For the text-containing cell, return its midpoint in (x, y) coordinate format. 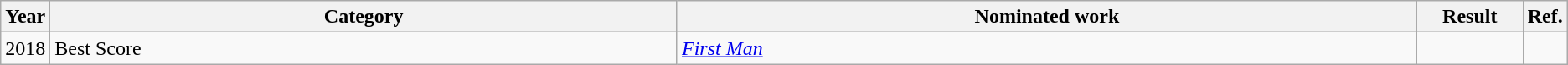
Year (25, 17)
Best Score (364, 48)
2018 (25, 48)
Ref. (1545, 17)
Nominated work (1047, 17)
Result (1469, 17)
First Man (1047, 48)
Category (364, 17)
